Detect which cell encompasses the target text, then output its [X, Y] center coordinate. 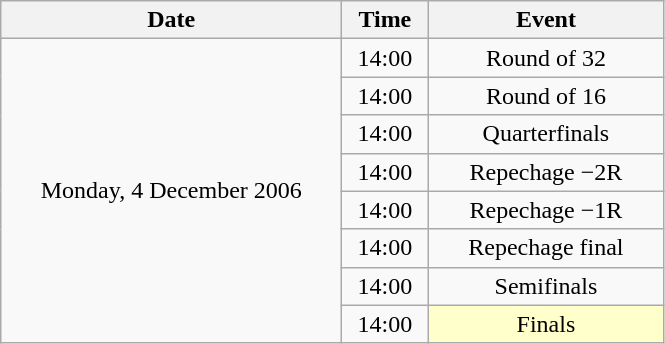
Round of 32 [546, 58]
Monday, 4 December 2006 [172, 191]
Repechage final [546, 248]
Round of 16 [546, 96]
Time [385, 20]
Finals [546, 324]
Repechage −2R [546, 172]
Event [546, 20]
Semifinals [546, 286]
Repechage −1R [546, 210]
Date [172, 20]
Quarterfinals [546, 134]
